Determine the (X, Y) coordinate at the center of the cell enclosing the given text.  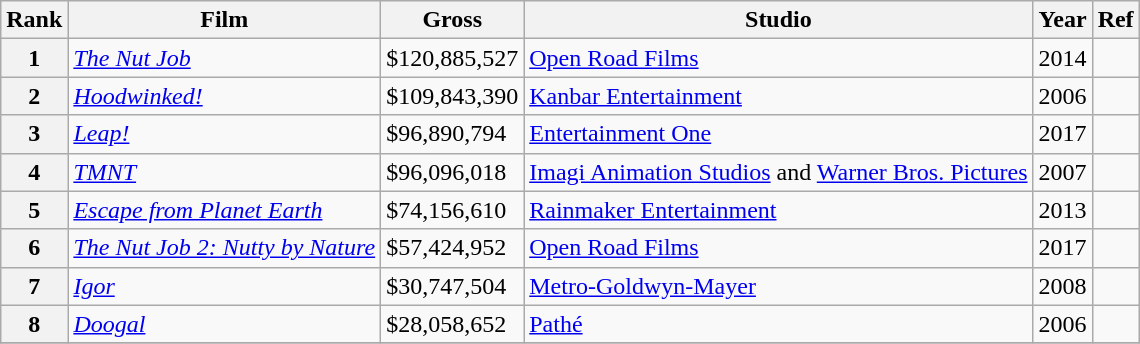
Entertainment One (778, 134)
2014 (1062, 58)
$120,885,527 (452, 58)
Gross (452, 20)
$96,890,794 (452, 134)
The Nut Job (224, 58)
Kanbar Entertainment (778, 96)
The Nut Job 2: Nutty by Nature (224, 248)
8 (34, 324)
Rank (34, 20)
$57,424,952 (452, 248)
2 (34, 96)
Pathé (778, 324)
Imagi Animation Studios and Warner Bros. Pictures (778, 172)
$30,747,504 (452, 286)
$109,843,390 (452, 96)
7 (34, 286)
Studio (778, 20)
TMNT (224, 172)
4 (34, 172)
5 (34, 210)
Igor (224, 286)
Escape from Planet Earth (224, 210)
Year (1062, 20)
$74,156,610 (452, 210)
2013 (1062, 210)
Hoodwinked! (224, 96)
6 (34, 248)
$28,058,652 (452, 324)
Leap! (224, 134)
2008 (1062, 286)
Metro-Goldwyn-Mayer (778, 286)
1 (34, 58)
Ref (1116, 20)
$96,096,018 (452, 172)
Film (224, 20)
Doogal (224, 324)
Rainmaker Entertainment (778, 210)
2007 (1062, 172)
3 (34, 134)
